From the cell containing the given text, extract its center point as [X, Y] coordinate. 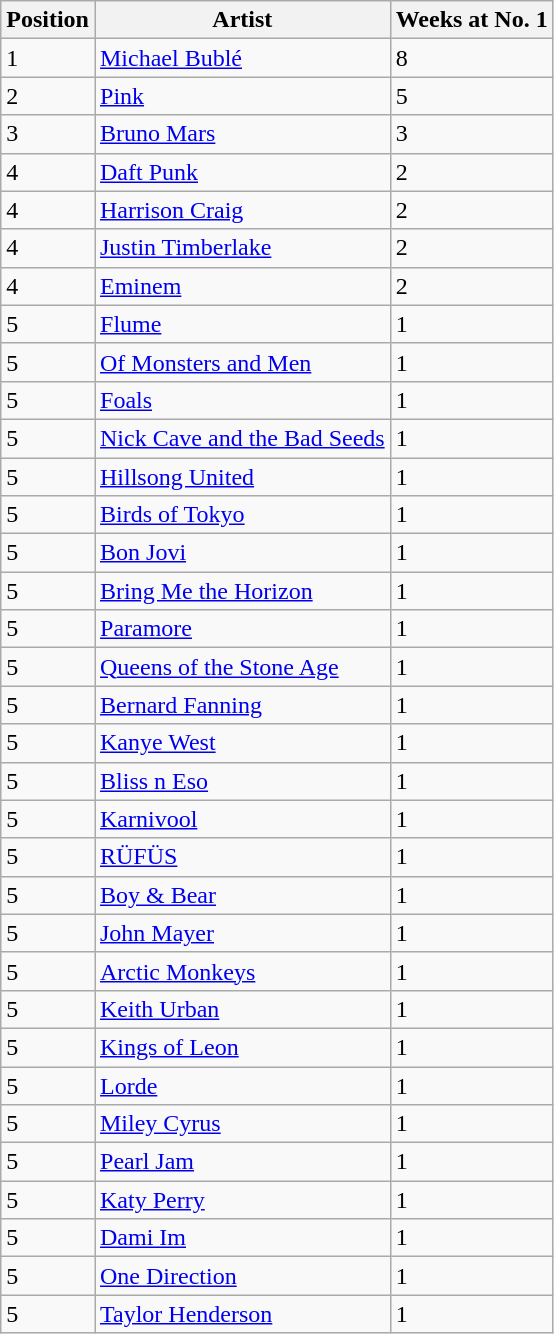
Boy & Bear [242, 895]
Pink [242, 96]
Bruno Mars [242, 134]
Weeks at No. 1 [472, 20]
8 [472, 58]
Karnivool [242, 819]
John Mayer [242, 933]
Hillsong United [242, 477]
Kanye West [242, 743]
Bernard Fanning [242, 705]
Miley Cyrus [242, 1124]
Position [48, 20]
Harrison Craig [242, 210]
Lorde [242, 1085]
Katy Perry [242, 1200]
Artist [242, 20]
Eminem [242, 286]
Kings of Leon [242, 1047]
Birds of Tokyo [242, 515]
Dami Im [242, 1238]
Keith Urban [242, 1009]
Michael Bublé [242, 58]
Pearl Jam [242, 1162]
Daft Punk [242, 172]
One Direction [242, 1276]
RÜFÜS [242, 857]
Arctic Monkeys [242, 971]
Of Monsters and Men [242, 362]
Bliss n Eso [242, 781]
Foals [242, 400]
Bring Me the Horizon [242, 591]
Queens of the Stone Age [242, 667]
Justin Timberlake [242, 248]
Bon Jovi [242, 553]
Nick Cave and the Bad Seeds [242, 438]
Paramore [242, 629]
Taylor Henderson [242, 1314]
Flume [242, 324]
